Search for the cell housing the specified text and yield its (x, y) center coordinate. 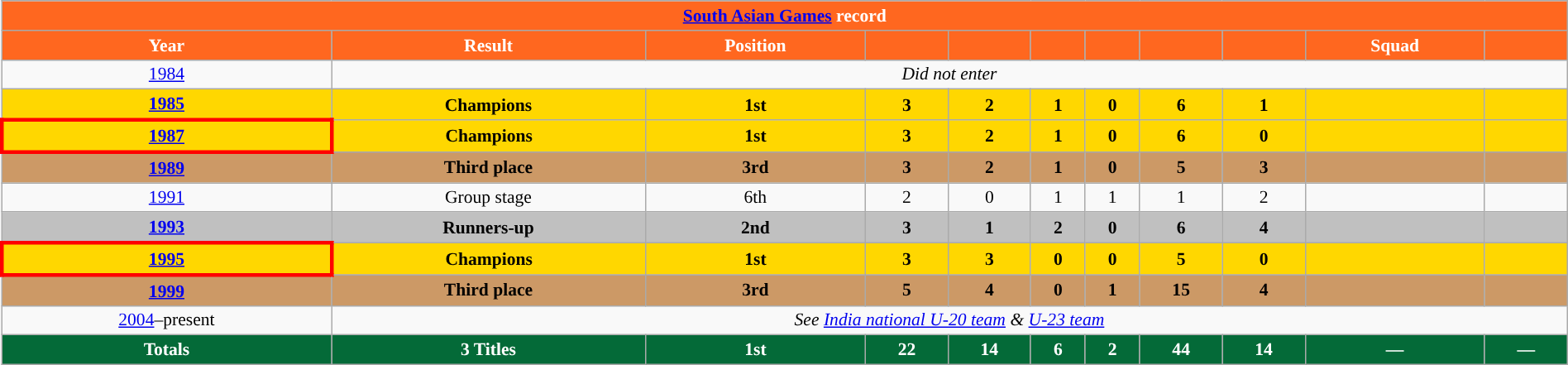
Result (489, 46)
1993 (166, 228)
2nd (755, 228)
1985 (166, 104)
Group stage (489, 198)
Position (755, 46)
1987 (166, 136)
Runners-up (489, 228)
44 (1181, 350)
1999 (166, 290)
6th (755, 198)
1989 (166, 167)
See India national U-20 team & U-23 team (949, 320)
South Asian Games record (784, 16)
15 (1181, 290)
3 Titles (489, 350)
Year (166, 46)
1984 (166, 74)
1991 (166, 198)
Totals (166, 350)
Did not enter (949, 74)
2004–present (166, 320)
1995 (166, 260)
22 (906, 350)
Squad (1394, 46)
